Detect which cell encompasses the target text, then output its (X, Y) center coordinate. 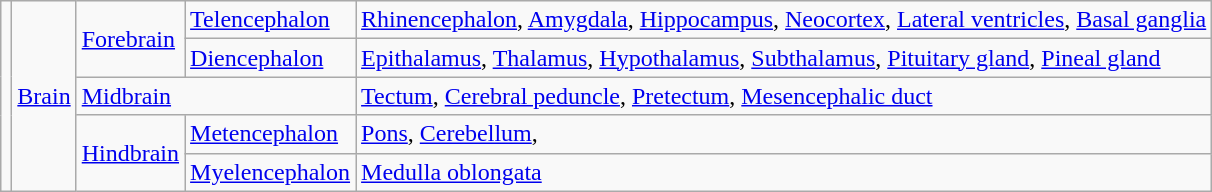
Myelencephalon (270, 172)
Medulla oblongata (784, 172)
Metencephalon (270, 134)
Forebrain (130, 39)
Diencephalon (270, 58)
Brain (44, 96)
Tectum, Cerebral peduncle, Pretectum, Mesencephalic duct (784, 96)
Hindbrain (130, 153)
Pons, Cerebellum, (784, 134)
Midbrain (216, 96)
Telencephalon (270, 20)
Rhinencephalon, Amygdala, Hippocampus, Neocortex, Lateral ventricles, Basal ganglia (784, 20)
Epithalamus, Thalamus, Hypothalamus, Subthalamus, Pituitary gland, Pineal gland (784, 58)
